Locate the cell with the specified text and output its [X, Y] center coordinate. 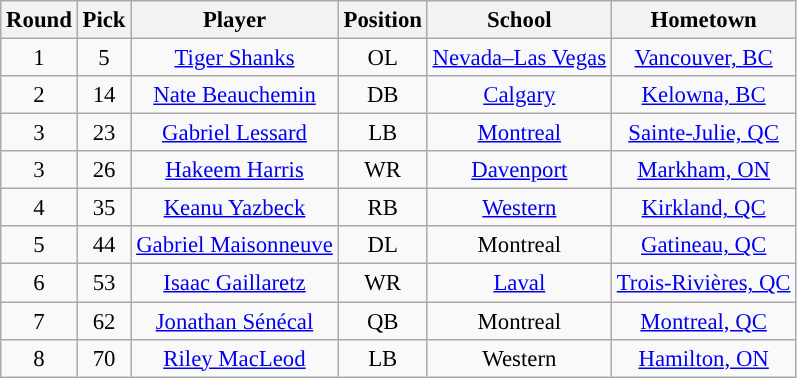
2 [39, 95]
6 [39, 283]
Hakeem Harris [234, 170]
QB [382, 321]
Markham, ON [703, 170]
1 [39, 58]
70 [104, 358]
Gabriel Lessard [234, 133]
44 [104, 245]
53 [104, 283]
Pick [104, 20]
Gabriel Maisonneuve [234, 245]
Hamilton, ON [703, 358]
Nate Beauchemin [234, 95]
Nevada–Las Vegas [519, 58]
DL [382, 245]
Keanu Yazbeck [234, 208]
62 [104, 321]
Sainte-Julie, QC [703, 133]
RB [382, 208]
Montreal, QC [703, 321]
School [519, 20]
Vancouver, BC [703, 58]
OL [382, 58]
Player [234, 20]
23 [104, 133]
35 [104, 208]
Kirkland, QC [703, 208]
4 [39, 208]
Laval [519, 283]
Jonathan Sénécal [234, 321]
DB [382, 95]
Hometown [703, 20]
Kelowna, BC [703, 95]
Trois-Rivières, QC [703, 283]
7 [39, 321]
Riley MacLeod [234, 358]
Position [382, 20]
Round [39, 20]
26 [104, 170]
8 [39, 358]
Isaac Gaillaretz [234, 283]
Gatineau, QC [703, 245]
Davenport [519, 170]
Tiger Shanks [234, 58]
Calgary [519, 95]
14 [104, 95]
